For the text-containing cell, return its midpoint in [X, Y] coordinate format. 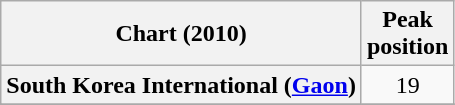
South Korea International (Gaon) [182, 85]
19 [407, 85]
Peakposition [407, 34]
Chart (2010) [182, 34]
